Capture the cell that displays the provided text and extract its (X, Y) central coordinate. 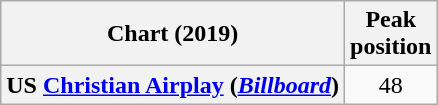
US Christian Airplay (Billboard) (173, 85)
Chart (2019) (173, 34)
48 (391, 85)
Peakposition (391, 34)
